Return [x, y] of the center of cell containing provided text 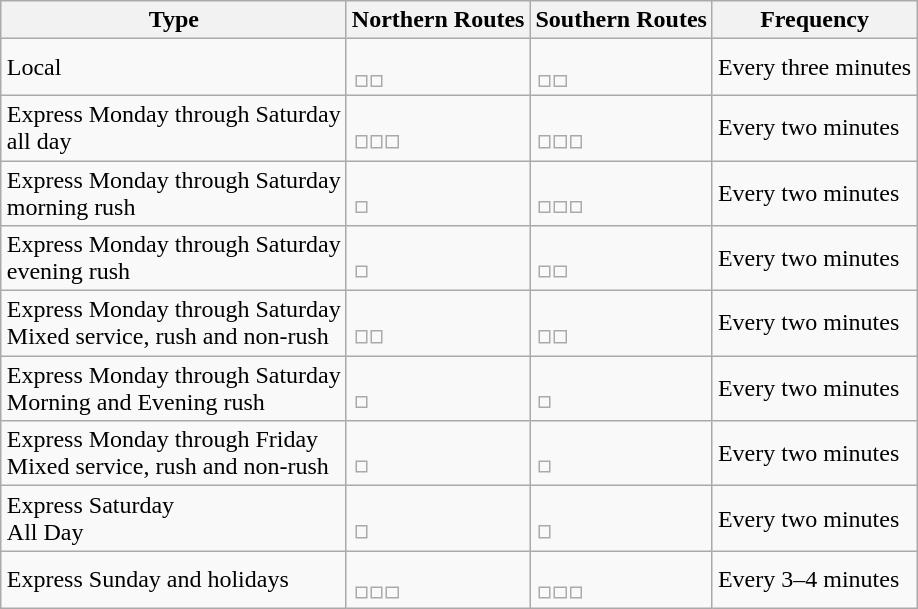
Frequency [814, 20]
Express Monday through Saturdayall day [174, 128]
Express SaturdayAll Day [174, 518]
Express Monday through SaturdayMorning and Evening rush [174, 388]
Express Monday through FridayMixed service, rush and non-rush [174, 454]
Express Monday through Saturdayevening rush [174, 258]
Local [174, 68]
Southern Routes [621, 20]
Type [174, 20]
Northern Routes [438, 20]
Express Monday through SaturdayMixed service, rush and non-rush [174, 324]
Every 3–4 minutes [814, 580]
Express Sunday and holidays [174, 580]
Express Monday through Saturdaymorning rush [174, 192]
Every three minutes [814, 68]
